Pinpoint the cell where the given text exists, returning its [x, y] midpoint coordinate. 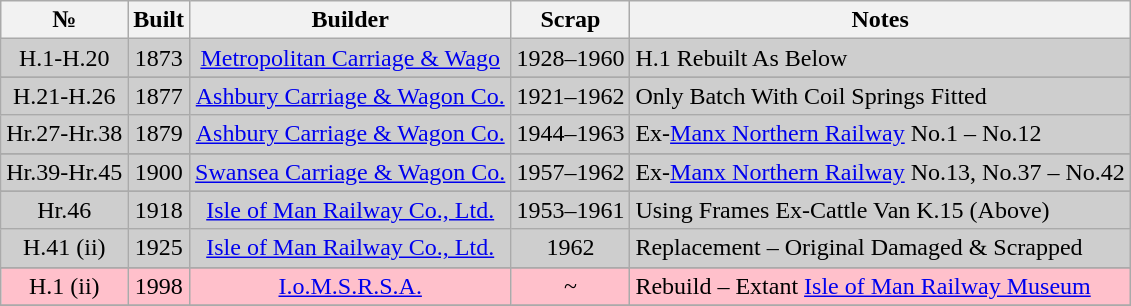
1944–1963 [570, 134]
Hr.46 [64, 210]
1900 [159, 172]
Using Frames Ex-Cattle Van K.15 (Above) [880, 210]
1879 [159, 134]
1925 [159, 248]
Hr.39-Hr.45 [64, 172]
Notes [880, 20]
Ex-Manx Northern Railway No.13, No.37 – No.42 [880, 172]
I.o.M.S.R.S.A. [350, 286]
Hr.27-Hr.38 [64, 134]
~ [570, 286]
1998 [159, 286]
H.41 (ii) [64, 248]
1877 [159, 96]
Only Batch With Coil Springs Fitted [880, 96]
1873 [159, 58]
H.1 (ii) [64, 286]
Ex-Manx Northern Railway No.1 – No.12 [880, 134]
Metropolitan Carriage & Wago [350, 58]
H.21-H.26 [64, 96]
Replacement – Original Damaged & Scrapped [880, 248]
1918 [159, 210]
Builder [350, 20]
1953–1961 [570, 210]
Scrap [570, 20]
Rebuild – Extant Isle of Man Railway Museum [880, 286]
H.1 Rebuilt As Below [880, 58]
1928–1960 [570, 58]
H.1-H.20 [64, 58]
1957–1962 [570, 172]
1962 [570, 248]
Swansea Carriage & Wagon Co. [350, 172]
1921–1962 [570, 96]
№ [64, 20]
Built [159, 20]
